Search for the cell housing the specified text and yield its (x, y) center coordinate. 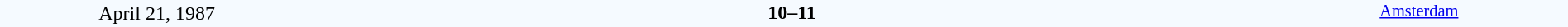
April 21, 1987 (157, 13)
10–11 (791, 12)
Amsterdam (1419, 13)
